For the text-containing cell, return its midpoint in [X, Y] coordinate format. 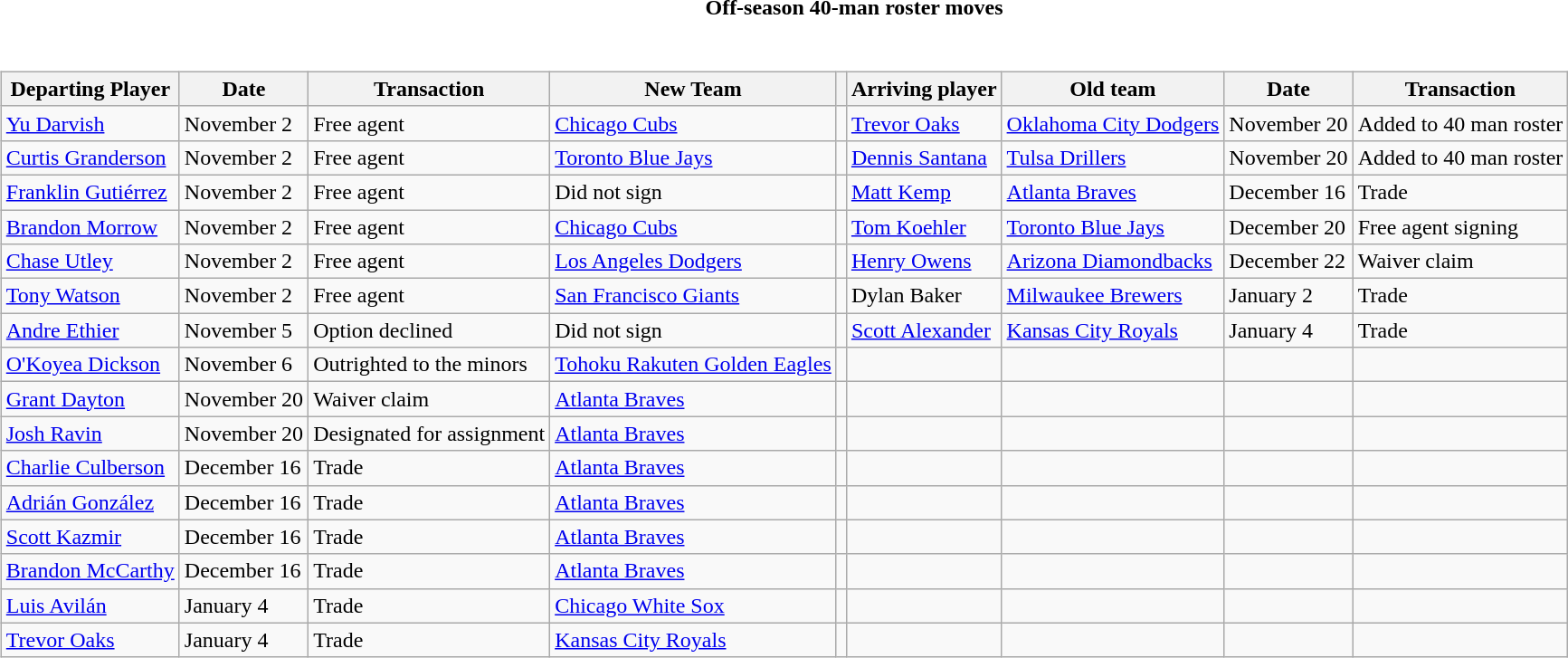
Curtis Granderson [90, 157]
Oklahoma City Dodgers [1113, 123]
January 2 [1288, 296]
Charlie Culberson [90, 468]
Grant Dayton [90, 399]
November 5 [243, 330]
Brandon Morrow [90, 227]
Tohoku Rakuten Golden Eagles [693, 365]
Luis Avilán [90, 606]
Option declined [429, 330]
Outrighted to the minors [429, 365]
Brandon McCarthy [90, 571]
December 20 [1288, 227]
New Team [693, 89]
Matt Kemp [924, 192]
Tom Koehler [924, 227]
Franklin Gutiérrez [90, 192]
Henry Owens [924, 262]
O'Koyea Dickson [90, 365]
Andre Ethier [90, 330]
Dylan Baker [924, 296]
Adrián González [90, 502]
San Francisco Giants [693, 296]
Free agent signing [1460, 227]
Old team [1113, 89]
Milwaukee Brewers [1113, 296]
Dennis Santana [924, 157]
Arizona Diamondbacks [1113, 262]
November 6 [243, 365]
Scott Kazmir [90, 537]
Designated for assignment [429, 434]
Chicago White Sox [693, 606]
Chase Utley [90, 262]
Tulsa Drillers [1113, 157]
Departing Player [90, 89]
Josh Ravin [90, 434]
Scott Alexander [924, 330]
Arriving player [924, 89]
Yu Darvish [90, 123]
December 22 [1288, 262]
Tony Watson [90, 296]
Los Angeles Dodgers [693, 262]
